Detect which cell encompasses the target text, then output its [X, Y] center coordinate. 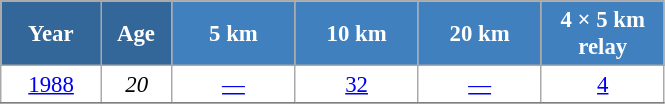
32 [356, 85]
20 km [480, 34]
Age [136, 34]
1988 [52, 85]
5 km [234, 34]
10 km [356, 34]
4 [602, 85]
Year [52, 34]
20 [136, 85]
4 × 5 km relay [602, 34]
